Extract the (x, y) coordinate from the center of the cell holding the provided text.  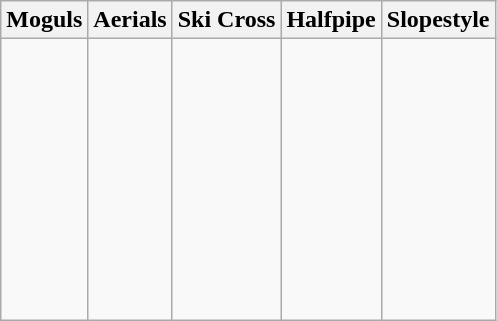
Aerials (130, 20)
Ski Cross (226, 20)
Moguls (44, 20)
Halfpipe (331, 20)
Slopestyle (438, 20)
